Output the [X, Y] coordinate of the center of the cell containing the given text.  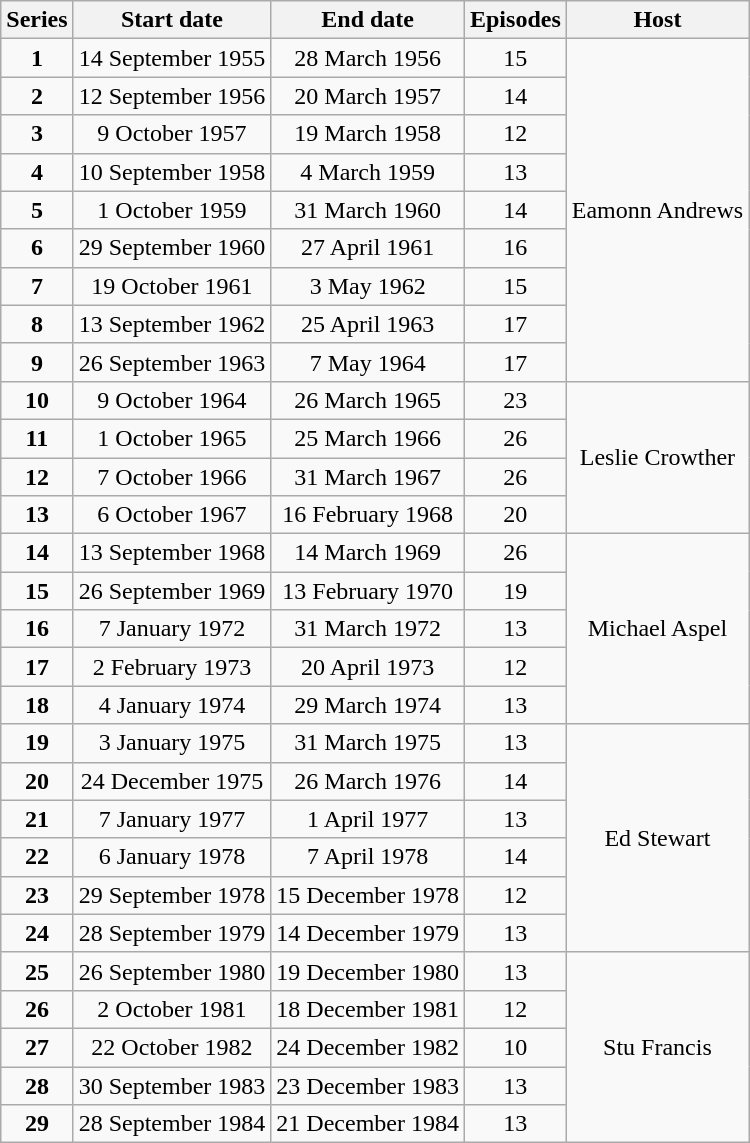
Series [37, 20]
3 [37, 134]
6 January 1978 [172, 857]
13 February 1970 [368, 591]
14 September 1955 [172, 58]
7 January 1972 [172, 629]
20 April 1973 [368, 667]
19 March 1958 [368, 134]
28 March 1956 [368, 58]
23 December 1983 [368, 1085]
29 September 1960 [172, 248]
8 [37, 324]
12 September 1956 [172, 96]
Eamonn Andrews [657, 210]
9 October 1964 [172, 400]
21 December 1984 [368, 1124]
26 September 1969 [172, 591]
4 January 1974 [172, 705]
Stu Francis [657, 1047]
24 [37, 933]
Start date [172, 20]
24 December 1975 [172, 781]
14 December 1979 [368, 933]
28 [37, 1085]
7 May 1964 [368, 362]
11 [37, 438]
31 March 1967 [368, 477]
31 March 1960 [368, 210]
26 September 1980 [172, 971]
6 October 1967 [172, 515]
28 September 1984 [172, 1124]
9 [37, 362]
24 December 1982 [368, 1047]
31 March 1975 [368, 743]
10 September 1958 [172, 172]
22 [37, 857]
13 September 1968 [172, 553]
1 October 1965 [172, 438]
6 [37, 248]
7 October 1966 [172, 477]
19 October 1961 [172, 286]
26 September 1963 [172, 362]
13 September 1962 [172, 324]
4 [37, 172]
9 October 1957 [172, 134]
Episodes [515, 20]
14 March 1969 [368, 553]
4 March 1959 [368, 172]
Ed Stewart [657, 838]
1 April 1977 [368, 819]
30 September 1983 [172, 1085]
1 October 1959 [172, 210]
29 September 1978 [172, 895]
2 October 1981 [172, 1009]
26 March 1976 [368, 781]
20 March 1957 [368, 96]
22 October 1982 [172, 1047]
25 March 1966 [368, 438]
1 [37, 58]
7 April 1978 [368, 857]
27 [37, 1047]
2 February 1973 [172, 667]
29 [37, 1124]
3 January 1975 [172, 743]
7 [37, 286]
5 [37, 210]
21 [37, 819]
2 [37, 96]
15 December 1978 [368, 895]
3 May 1962 [368, 286]
End date [368, 20]
Host [657, 20]
31 March 1972 [368, 629]
18 [37, 705]
28 September 1979 [172, 933]
16 February 1968 [368, 515]
7 January 1977 [172, 819]
26 March 1965 [368, 400]
29 March 1974 [368, 705]
25 [37, 971]
25 April 1963 [368, 324]
Leslie Crowther [657, 457]
Michael Aspel [657, 629]
18 December 1981 [368, 1009]
27 April 1961 [368, 248]
19 December 1980 [368, 971]
